From the cell containing the given text, extract its center point as (X, Y) coordinate. 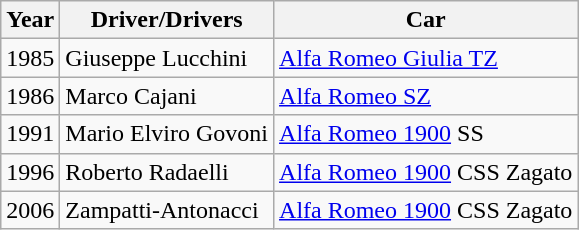
Mario Elviro Govoni (167, 134)
Alfa Romeo SZ (426, 96)
Zampatti-Antonacci (167, 210)
Car (426, 20)
1986 (30, 96)
1985 (30, 58)
1996 (30, 172)
Alfa Romeo Giulia TZ (426, 58)
Marco Cajani (167, 96)
Roberto Radaelli (167, 172)
Alfa Romeo 1900 SS (426, 134)
Year (30, 20)
1991 (30, 134)
Giuseppe Lucchini (167, 58)
Driver/Drivers (167, 20)
2006 (30, 210)
